Determine the (X, Y) coordinate at the center of the cell enclosing the given text.  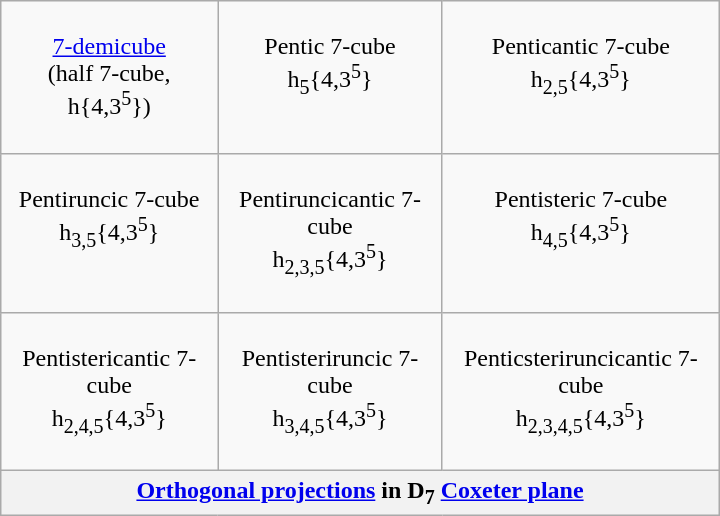
Penticantic 7-cubeh2,5{4,35} (580, 78)
Penticsteriruncicantic 7-cubeh2,3,4,5{4,35} (580, 392)
Pentisteric 7-cubeh4,5{4,35} (580, 232)
Pentiruncic 7-cubeh3,5{4,35} (110, 232)
Pentisteriruncic 7-cubeh3,4,5{4,35} (330, 392)
Pentic 7-cubeh5{4,35} (330, 78)
7-demicube(half 7-cube, h{4,35}) (110, 78)
Pentistericantic 7-cubeh2,4,5{4,35} (110, 392)
Orthogonal projections in D7 Coxeter plane (360, 493)
Pentiruncicantic 7-cubeh2,3,5{4,35} (330, 232)
